Extract the (X, Y) coordinate from the center of the cell holding the provided text.  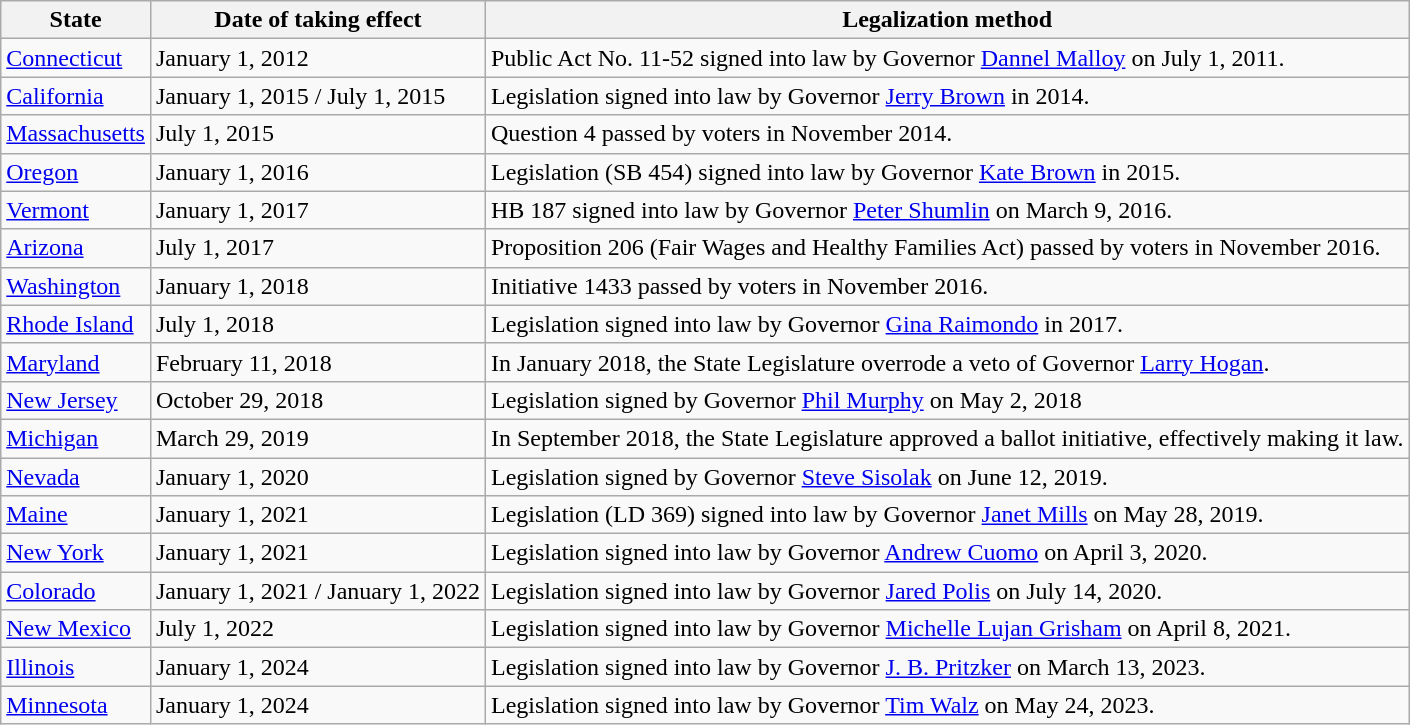
Legislation signed into law by Governor Jerry Brown in 2014. (946, 96)
In January 2018, the State Legislature overrode a veto of Governor Larry Hogan. (946, 362)
Legislation signed into law by Governor Gina Raimondo in 2017. (946, 324)
July 1, 2018 (318, 324)
State (76, 20)
October 29, 2018 (318, 400)
Connecticut (76, 58)
Arizona (76, 248)
Legalization method (946, 20)
New York (76, 553)
Question 4 passed by voters in November 2014. (946, 134)
Illinois (76, 667)
Massachusetts (76, 134)
January 1, 2015 / July 1, 2015 (318, 96)
Colorado (76, 591)
July 1, 2022 (318, 629)
January 1, 2012 (318, 58)
New Mexico (76, 629)
Legislation (LD 369) signed into law by Governor Janet Mills on May 28, 2019. (946, 515)
Washington (76, 286)
Rhode Island (76, 324)
January 1, 2021 / January 1, 2022 (318, 591)
Nevada (76, 477)
Legislation signed into law by Governor Jared Polis on July 14, 2020. (946, 591)
Legislation (SB 454) signed into law by Governor Kate Brown in 2015. (946, 172)
Initiative 1433 passed by voters in November 2016. (946, 286)
Legislation signed into law by Governor Michelle Lujan Grisham on April 8, 2021. (946, 629)
July 1, 2015 (318, 134)
California (76, 96)
Minnesota (76, 705)
Date of taking effect (318, 20)
New Jersey (76, 400)
January 1, 2016 (318, 172)
Legislation signed by Governor Phil Murphy on May 2, 2018 (946, 400)
Maine (76, 515)
Michigan (76, 438)
Legislation signed into law by Governor J. B. Pritzker on March 13, 2023. (946, 667)
Vermont (76, 210)
Legislation signed into law by Governor Andrew Cuomo on April 3, 2020. (946, 553)
February 11, 2018 (318, 362)
HB 187 signed into law by Governor Peter Shumlin on March 9, 2016. (946, 210)
January 1, 2018 (318, 286)
Legislation signed into law by Governor Tim Walz on May 24, 2023. (946, 705)
Public Act No. 11-52 signed into law by Governor Dannel Malloy on July 1, 2011. (946, 58)
Legislation signed by Governor Steve Sisolak on June 12, 2019. (946, 477)
In September 2018, the State Legislature approved a ballot initiative, effectively making it law. (946, 438)
Oregon (76, 172)
January 1, 2020 (318, 477)
Proposition 206 (Fair Wages and Healthy Families Act) passed by voters in November 2016. (946, 248)
July 1, 2017 (318, 248)
Maryland (76, 362)
March 29, 2019 (318, 438)
January 1, 2017 (318, 210)
